From the cell containing the given text, extract its center point as [x, y] coordinate. 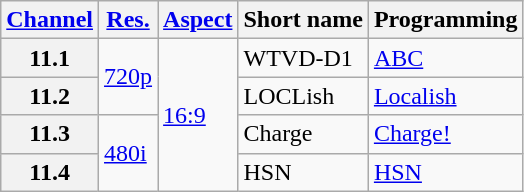
Aspect [198, 20]
720p [128, 77]
11.3 [50, 134]
Res. [128, 20]
Charge! [446, 134]
ABC [446, 58]
16:9 [198, 115]
11.1 [50, 58]
Short name [303, 20]
WTVD-D1 [303, 58]
Localish [446, 96]
Channel [50, 20]
11.4 [50, 172]
Charge [303, 134]
11.2 [50, 96]
480i [128, 153]
Programming [446, 20]
LOCLish [303, 96]
